Find where the given text appears and provide that cell's center as (X, Y) coordinate. 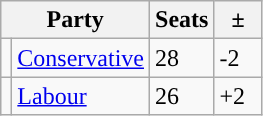
28 (182, 58)
Conservative (81, 58)
Seats (182, 20)
26 (182, 96)
± (238, 20)
+2 (238, 96)
-2 (238, 58)
Labour (81, 96)
Party (76, 20)
